Capture the cell that displays the provided text and extract its (x, y) central coordinate. 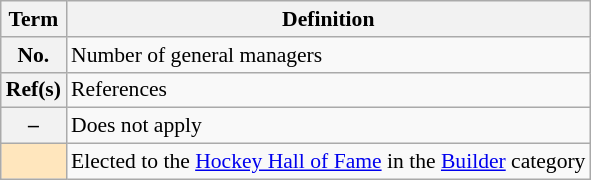
Ref(s) (34, 90)
No. (34, 55)
– (34, 126)
Elected to the Hockey Hall of Fame in the Builder category (328, 162)
Definition (328, 19)
Does not apply (328, 126)
Term (34, 19)
Number of general managers (328, 55)
References (328, 90)
